Determine the (X, Y) coordinate at the center of the cell enclosing the given text.  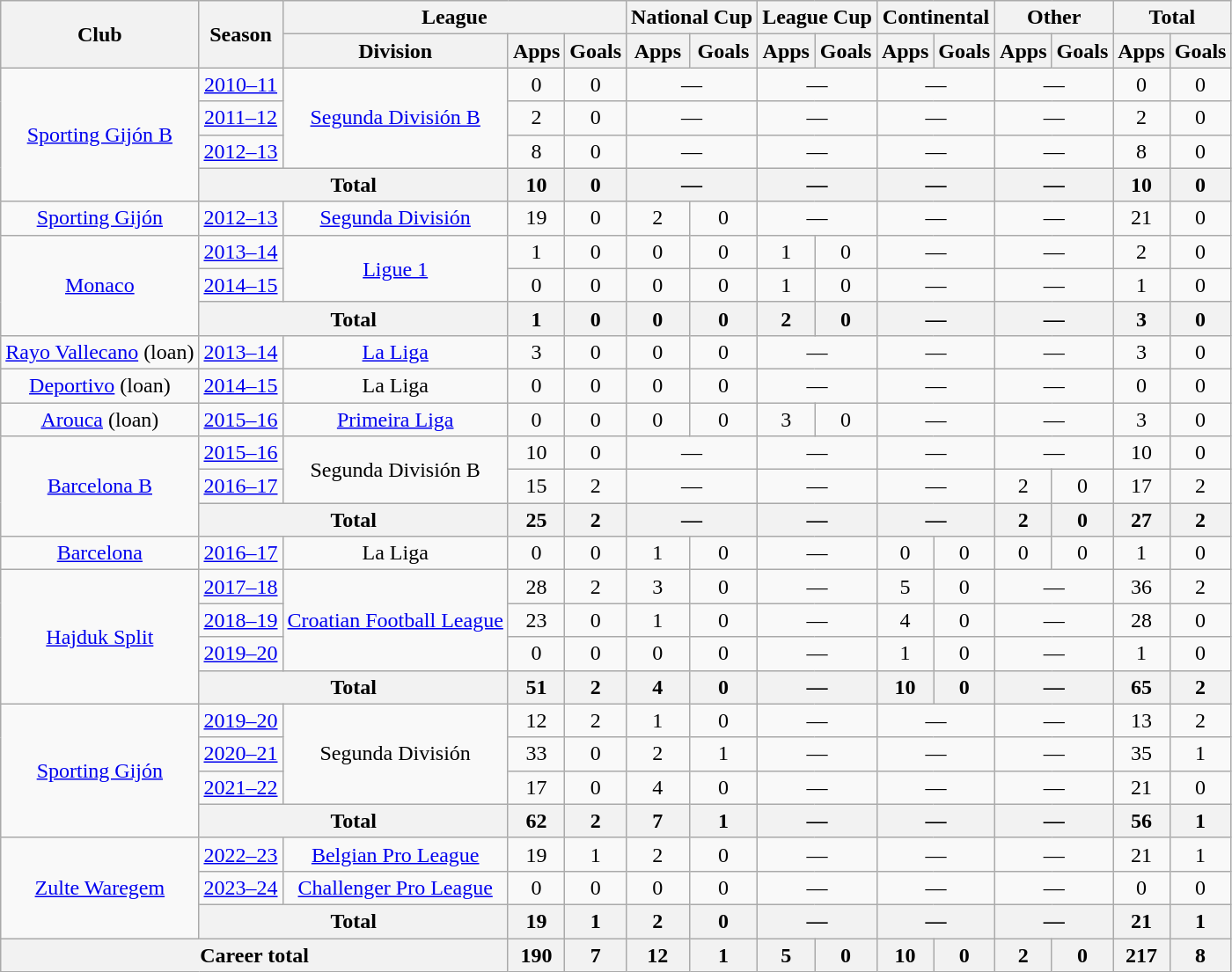
Career total (255, 954)
League (454, 18)
13 (1141, 720)
Arouca (loan) (100, 420)
Croatian Football League (395, 620)
2022–23 (241, 854)
Other (1054, 18)
65 (1141, 687)
Zulte Waregem (100, 888)
62 (536, 821)
Belgian Pro League (395, 854)
2018–19 (241, 620)
Primeira Liga (395, 420)
Barcelona (100, 553)
2017–18 (241, 587)
Continental (935, 18)
23 (536, 620)
League Cup (818, 18)
190 (536, 954)
Ligue 1 (395, 268)
Deportivo (loan) (100, 385)
217 (1141, 954)
36 (1141, 587)
Season (241, 34)
35 (1141, 754)
2021–22 (241, 787)
51 (536, 687)
33 (536, 754)
25 (536, 520)
National Cup (692, 18)
2020–21 (241, 754)
2023–24 (241, 888)
Club (100, 34)
Sporting Gijón B (100, 135)
15 (536, 486)
Rayo Vallecano (loan) (100, 352)
Division (395, 51)
Hajduk Split (100, 637)
Challenger Pro League (395, 888)
56 (1141, 821)
2010–11 (241, 84)
Monaco (100, 285)
Barcelona B (100, 486)
27 (1141, 520)
2011–12 (241, 118)
